Identify which cell holds the provided text, then report its [X, Y] central coordinate. 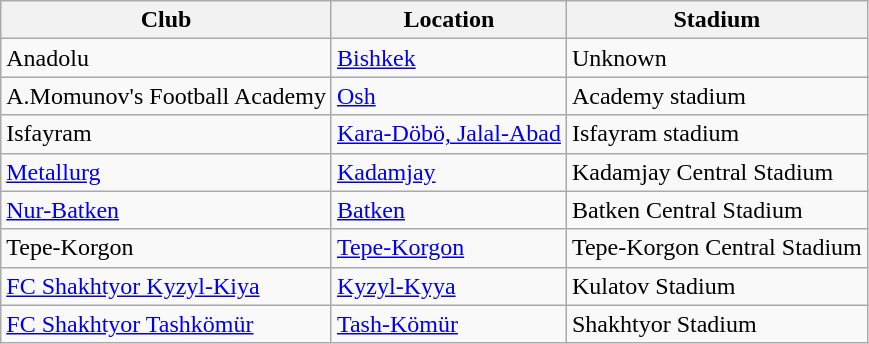
Batken [448, 210]
Unknown [716, 58]
Batken Central Stadium [716, 210]
Isfayram stadium [716, 134]
Kulatov Stadium [716, 286]
FC Shakhtyor Tashkömür [166, 324]
Academy stadium [716, 96]
Isfayram [166, 134]
Kyzyl-Kyya [448, 286]
Kara-Döbö, Jalal-Abad [448, 134]
FC Shakhtyor Kyzyl-Kiya [166, 286]
Tepe-Korgon Central Stadium [716, 248]
A.Momunov's Football Academy [166, 96]
Location [448, 20]
Nur-Batken [166, 210]
Shakhtyor Stadium [716, 324]
Stadium [716, 20]
Metallurg [166, 172]
Tash-Kömür [448, 324]
Club [166, 20]
Bishkek [448, 58]
Anadolu [166, 58]
Kadamjay Central Stadium [716, 172]
Kadamjay [448, 172]
Osh [448, 96]
